Output the (x, y) coordinate of the center of the cell containing the given text.  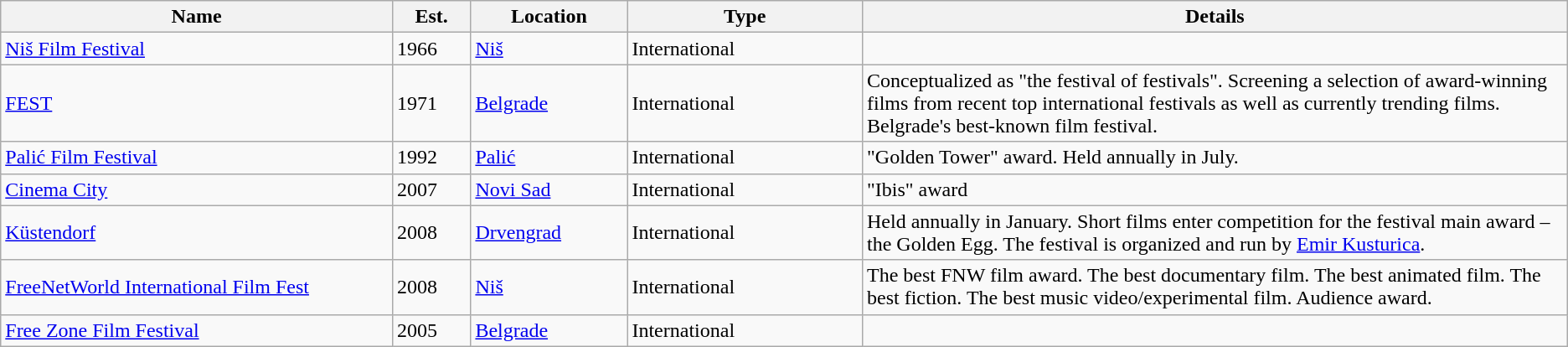
Küstendorf (197, 233)
Drvengrad (549, 233)
Location (549, 17)
Name (197, 17)
FEST (197, 103)
Type (745, 17)
2007 (431, 189)
FreeNetWorld International Film Fest (197, 287)
2005 (431, 330)
1971 (431, 103)
The best FNW film award. The best documentary film. The best animated film. The best fiction. The best music video/experimental film. Audience award. (1215, 287)
1992 (431, 158)
Palić Film Festival (197, 158)
Novi Sad (549, 189)
Palić (549, 158)
Cinema City (197, 189)
Details (1215, 17)
1966 (431, 49)
Free Zone Film Festival (197, 330)
"Ibis" award (1215, 189)
Est. (431, 17)
Niš Film Festival (197, 49)
"Golden Tower" award. Held annually in July. (1215, 158)
